For the text-containing cell, return its midpoint in [x, y] coordinate format. 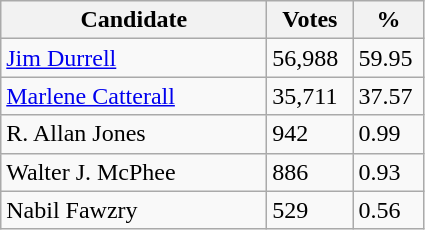
886 [310, 172]
% [388, 20]
Votes [310, 20]
529 [310, 210]
0.56 [388, 210]
35,711 [310, 96]
59.95 [388, 58]
Candidate [134, 20]
0.99 [388, 134]
R. Allan Jones [134, 134]
Jim Durrell [134, 58]
Marlene Catterall [134, 96]
37.57 [388, 96]
0.93 [388, 172]
56,988 [310, 58]
942 [310, 134]
Walter J. McPhee [134, 172]
Nabil Fawzry [134, 210]
